Locate the cell with the specified text and output its (x, y) center coordinate. 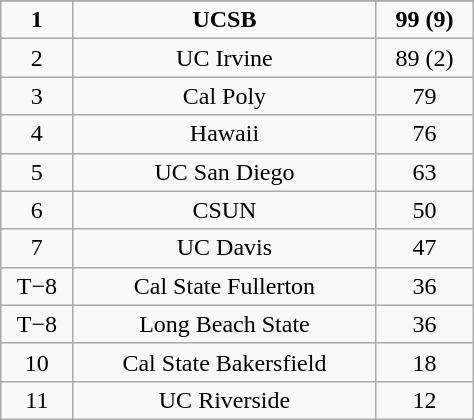
Cal Poly (224, 96)
47 (424, 248)
4 (37, 134)
76 (424, 134)
50 (424, 210)
89 (2) (424, 58)
18 (424, 362)
Hawaii (224, 134)
CSUN (224, 210)
63 (424, 172)
6 (37, 210)
UC Irvine (224, 58)
3 (37, 96)
11 (37, 400)
99 (9) (424, 20)
Cal State Bakersfield (224, 362)
2 (37, 58)
Long Beach State (224, 324)
UC Davis (224, 248)
7 (37, 248)
1 (37, 20)
79 (424, 96)
10 (37, 362)
Cal State Fullerton (224, 286)
UC San Diego (224, 172)
5 (37, 172)
12 (424, 400)
UC Riverside (224, 400)
UCSB (224, 20)
